Locate the cell with the specified text and output its (X, Y) center coordinate. 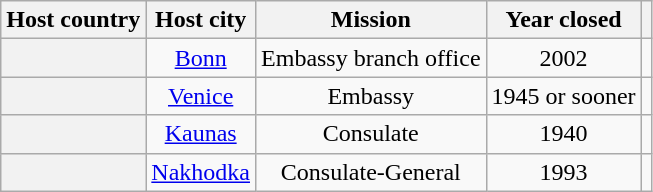
Embassy branch office (372, 58)
2002 (564, 58)
1993 (564, 172)
Embassy (372, 96)
Host city (201, 20)
Consulate (372, 134)
Nakhodka (201, 172)
Host country (74, 20)
1940 (564, 134)
Bonn (201, 58)
Year closed (564, 20)
Mission (372, 20)
Kaunas (201, 134)
Venice (201, 96)
Consulate-General (372, 172)
1945 or sooner (564, 96)
